Capture the cell that displays the provided text and extract its (X, Y) central coordinate. 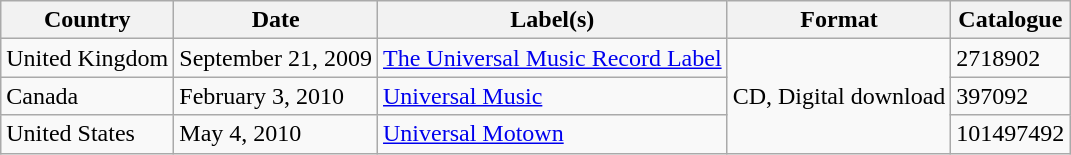
2718902 (1010, 58)
United Kingdom (88, 58)
The Universal Music Record Label (553, 58)
Country (88, 20)
Label(s) (553, 20)
Format (839, 20)
United States (88, 134)
CD, Digital download (839, 96)
February 3, 2010 (276, 96)
Date (276, 20)
May 4, 2010 (276, 134)
Catalogue (1010, 20)
397092 (1010, 96)
Universal Motown (553, 134)
101497492 (1010, 134)
Universal Music (553, 96)
Canada (88, 96)
September 21, 2009 (276, 58)
